Locate the cell with the specified text and output its (x, y) center coordinate. 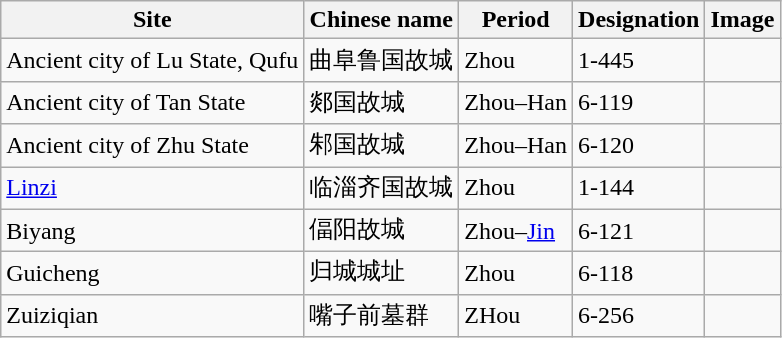
1-445 (639, 60)
6-256 (639, 316)
Zuiziqian (152, 316)
Zhou–Jin (516, 230)
6-121 (639, 230)
偪阳故城 (382, 230)
郯国故城 (382, 102)
Ancient city of Lu State, Qufu (152, 60)
邾国故城 (382, 146)
归城城址 (382, 274)
6-118 (639, 274)
Chinese name (382, 20)
1-144 (639, 188)
6-120 (639, 146)
嘴子前墓群 (382, 316)
Image (742, 20)
Period (516, 20)
Linzi (152, 188)
Ancient city of Tan State (152, 102)
ZHou (516, 316)
Ancient city of Zhu State (152, 146)
Guicheng (152, 274)
Biyang (152, 230)
Designation (639, 20)
曲阜鲁国故城 (382, 60)
Site (152, 20)
临淄齐国故城 (382, 188)
6-119 (639, 102)
